Provide the [x, y] coordinate of the cell's center where the given text is located.  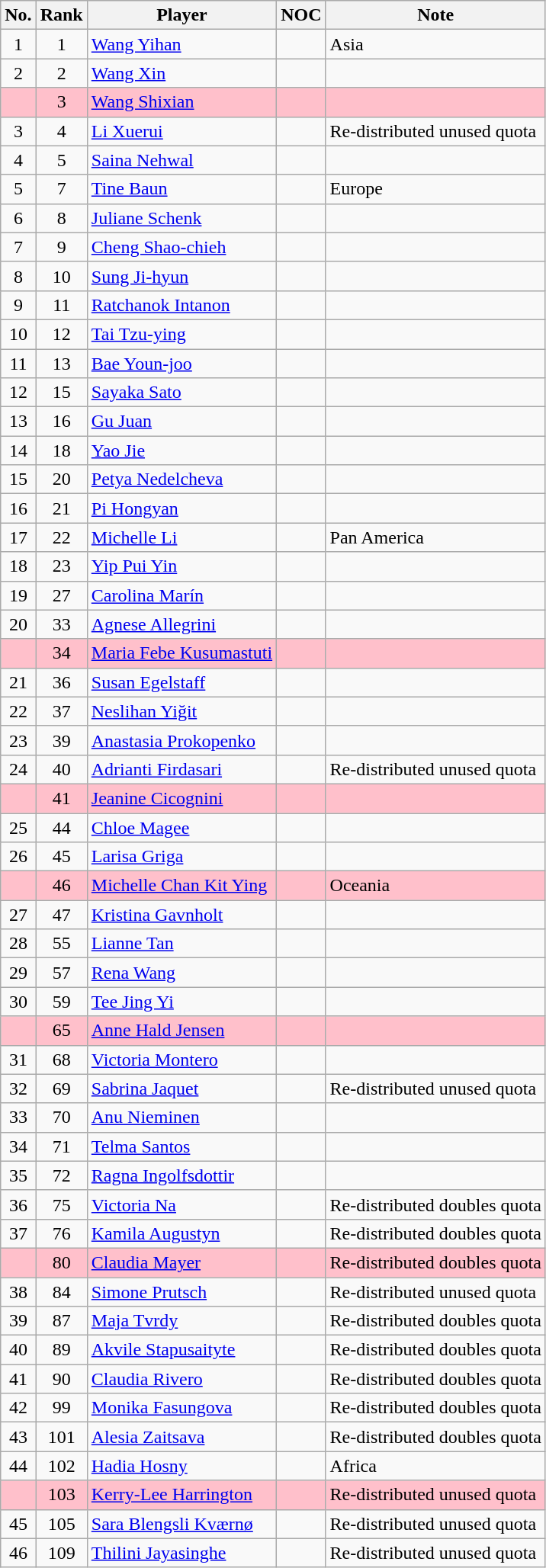
Note [435, 15]
19 [18, 595]
Anu Nieminen [181, 1117]
Lianne Tan [181, 944]
Chloe Magee [181, 827]
42 [18, 1408]
70 [61, 1117]
Agnese Allegrini [181, 624]
Kerry-Lee Harrington [181, 1495]
Alesia Zaitsava [181, 1437]
32 [18, 1089]
Kristina Gavnholt [181, 915]
Carolina Marín [181, 595]
72 [61, 1175]
Wang Yihan [181, 44]
Asia [435, 44]
Li Xuerui [181, 131]
NOC [301, 15]
24 [18, 769]
Juliane Schenk [181, 218]
65 [61, 1031]
Kamila Augustyn [181, 1233]
Telma Santos [181, 1146]
101 [61, 1437]
105 [61, 1524]
59 [61, 1002]
99 [61, 1408]
17 [18, 537]
55 [61, 944]
Europe [435, 189]
Ratchanok Intanon [181, 305]
89 [61, 1350]
Sara Blengsli Kværnø [181, 1524]
Pi Hongyan [181, 508]
14 [18, 451]
Sayaka Sato [181, 393]
28 [18, 944]
Wang Xin [181, 73]
30 [18, 1002]
Tai Tzu-ying [181, 334]
Thilini Jayasinghe [181, 1553]
71 [61, 1146]
Saina Nehwal [181, 160]
43 [18, 1437]
Michelle Li [181, 537]
26 [18, 857]
Maria Febe Kusumastuti [181, 653]
6 [18, 218]
Ragna Ingolfsdottir [181, 1175]
69 [61, 1089]
75 [61, 1204]
Africa [435, 1466]
87 [61, 1321]
Michelle Chan Kit Ying [181, 886]
25 [18, 827]
80 [61, 1262]
Sabrina Jaquet [181, 1089]
Yao Jie [181, 451]
35 [18, 1175]
Rena Wang [181, 973]
Claudia Rivero [181, 1379]
Wang Shixian [181, 102]
Akvile Stapusaityte [181, 1350]
109 [61, 1553]
90 [61, 1379]
102 [61, 1466]
Sung Ji-hyun [181, 276]
Petya Nedelcheva [181, 479]
47 [61, 915]
Pan America [435, 537]
Anastasia Prokopenko [181, 740]
68 [61, 1060]
No. [18, 15]
Maja Tvrdy [181, 1321]
29 [18, 973]
Anne Hald Jensen [181, 1031]
Bae Youn-joo [181, 364]
Monika Fasungova [181, 1408]
38 [18, 1292]
Adrianti Firdasari [181, 769]
103 [61, 1495]
Rank [61, 15]
84 [61, 1292]
Claudia Mayer [181, 1262]
Neslihan Yiğit [181, 711]
Tine Baun [181, 189]
Victoria Na [181, 1204]
Cheng Shao-chieh [181, 247]
76 [61, 1233]
Hadia Hosny [181, 1466]
Yip Pui Yin [181, 566]
Oceania [435, 886]
57 [61, 973]
Larisa Griga [181, 857]
Susan Egelstaff [181, 682]
Player [181, 15]
Simone Prutsch [181, 1292]
31 [18, 1060]
Jeanine Cicognini [181, 798]
Victoria Montero [181, 1060]
Gu Juan [181, 422]
Tee Jing Yi [181, 1002]
